Extract the (X, Y) coordinate from the center of the cell holding the provided text.  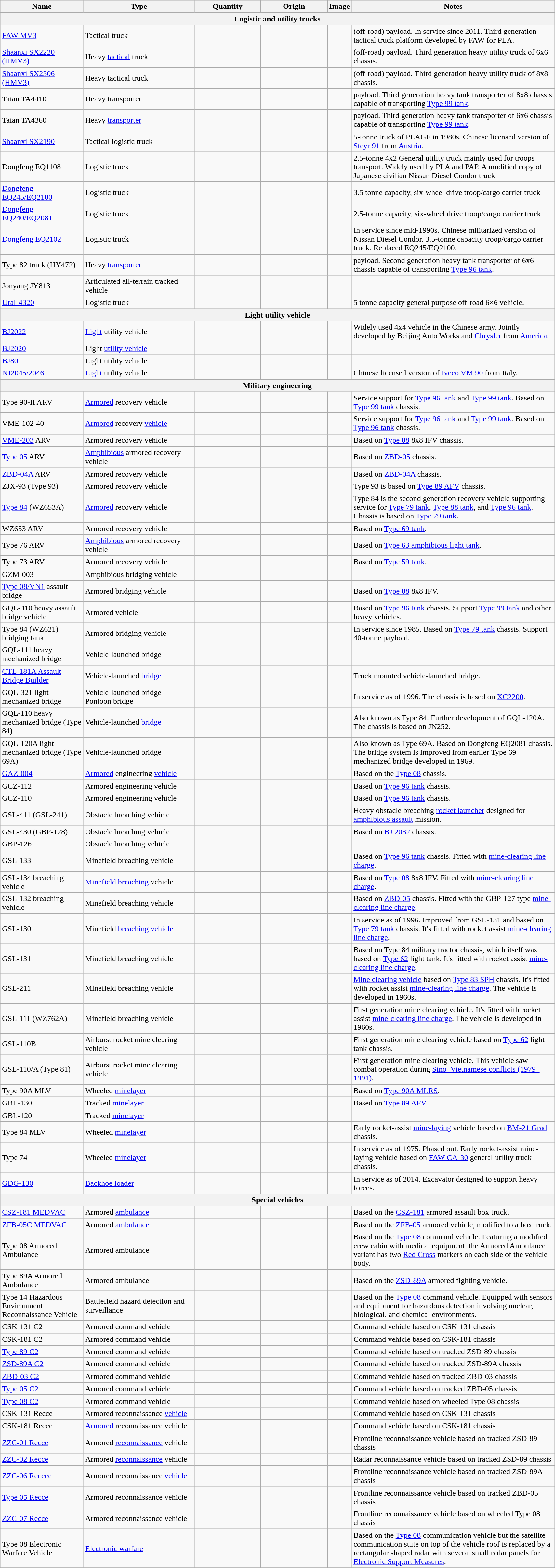
payload. Third generation heavy tank transporter of 8x8 chassis capable of transporting Type 99 tank. (453, 99)
Chinese licensed version of Iveco VM 90 from Italy. (453, 373)
payload. Third generation heavy tank transporter of 6x6 chassis capable of transporting Type 99 tank. (453, 120)
GSL-430 (GBP-128) (42, 832)
Also known as Type 84. Further development of GQL-120A. The chassis is based on JN252. (453, 722)
Based on Type 90A MLRS. (453, 1091)
Widely used 4x4 vehicle in the Chinese army. Jointly developed by Beijing Auto Works and Chrysler from America. (453, 332)
Type 73 ARV (42, 562)
GDG-130 (42, 1183)
Amphibious bridging vehicle (139, 574)
Based on Type 08 8x8 IFV. Fitted with mine-clearing line charge. (453, 882)
Electronic warfare (139, 1548)
Command vehicle based on wheeled Type 08 chassis (453, 1401)
GSL-110B (42, 1044)
Type 05 Recce (42, 1497)
Quantity (228, 7)
Shaanxi SX2220 (HMV3) (42, 57)
WZ653 ARV (42, 528)
Type 76 ARV (42, 545)
Mine clearing vehicle based on Type 83 SPH chassis. It's fitted with rocket assist mine-clearing line charge. The vehicle is developed in 1960s. (453, 988)
3.5 tonne capacity, six-wheel drive troop/cargo carrier truck (453, 192)
Shaanxi SX2190 (42, 141)
BJ2020 (42, 348)
BJ80 (42, 361)
Based on ZBD-04A chassis. (453, 474)
Also known as Type 69A. Based on Dongfeng EQ2081 chassis. The bridge system is improved from earlier Type 69 mechanized bridge developed in 1969. (453, 752)
Logistic and utility trucks (278, 19)
Type 08 C2 (42, 1401)
Command vehicle based on tracked ZSD-89A chassis (453, 1364)
Type 84 MLV (42, 1132)
Early rocket-assist mine-laying vehicle based on BM-21 Grad chassis. (453, 1132)
GSL-131 (42, 959)
GQL-110 heavy mechanized bridge (Type 84) (42, 722)
Type 90A MLV (42, 1091)
GSL-110/A (Type 81) (42, 1069)
payload. Second generation heavy tank transporter of 6x6 chassis capable of transporting Type 96 tank. (453, 265)
CSK-131 C2 (42, 1327)
Image (339, 7)
In service as of 1975. Phased out. Early rocket-assist mine-laying vehicle based on FAW CA-30 general utility truck chassis. (453, 1157)
Service support for Type 96 tank and Type 99 tank. Based on Type 99 tank chassis. (453, 402)
Dongfeng EQ240/EQ2081 (42, 213)
Based on Type 84 military tractor chassis, which itself was based on Type 62 light tank. It's fitted with rocket assist mine-clearing line charge. (453, 959)
Type 08 Armored Ambulance (42, 1250)
VME-102-40 (42, 423)
Armored vehicle (139, 612)
Type 89 C2 (42, 1352)
BJ2022 (42, 332)
Battlefield hazard detection and surveillance (139, 1306)
2.5-tonne capacity, six-wheel drive troop/cargo carrier truck (453, 213)
Type 05 C2 (42, 1389)
Based on ZBD-05 chassis. (453, 457)
ZBD-04A ARV (42, 474)
Dongfeng EQ2102 (42, 239)
Command vehicle based on tracked ZSD-89 chassis (453, 1352)
CTL-181A Assault Bridge Builder (42, 675)
CSZ-181 MEDVAC (42, 1212)
Name (42, 7)
Type 89A Armored Ambulance (42, 1280)
ZSD-89A C2 (42, 1364)
Heavy obstacle breaching rocket launcher designed for amphibious assault mission. (453, 815)
Ural-4320 (42, 303)
In service since mid-1990s. Chinese militarized version of Nissan Diesel Condor. 3.5-tonne capacity troop/cargo carrier truck. Replaced EQ245/EQ2100. (453, 239)
Dongfeng EQ245/EQ2100 (42, 192)
GSL-132 breaching vehicle (42, 903)
Based on Type 59 tank. (453, 562)
Based on Type 08 8x8 IFV. (453, 591)
Jonyang JY813 (42, 286)
Articulated all-terrain tracked vehicle (139, 286)
Based on the ZFB-05 armored vehicle, modified to a box truck. (453, 1225)
In service as of 1996. The chassis is based on XC2200. (453, 697)
GSL-411 (GSL-241) (42, 815)
Based on the ZSD-89A armored fighting vehicle. (453, 1280)
Taian TA4360 (42, 120)
GSL-111 (WZ762A) (42, 1018)
Frontline reconnaissance vehicle based on tracked ZBD-05 chassis (453, 1497)
Based on Type 96 tank chassis. Support Type 99 tank and other heavy vehicles. (453, 612)
In service as of 2014. Excavator designed to support heavy forces. (453, 1183)
Type 82 truck (HY472) (42, 265)
GBP-126 (42, 844)
Tactical truck (139, 36)
Based on Type 96 tank chassis. Fitted with mine-clearing line charge. (453, 861)
5 tonne capacity general purpose off-road 6×6 vehicle. (453, 303)
In service since 1985. Based on Type 79 tank chassis. Support 40-tonne payload. (453, 633)
Special vehicles (278, 1200)
Service support for Type 96 tank and Type 99 tank. Based on Type 96 tank chassis. (453, 423)
Type 84 (WZ621) bridging tank (42, 633)
Command vehicle based on tracked ZBD-05 chassis (453, 1389)
Based on Type 63 amphibious light tank. (453, 545)
CSK-181 C2 (42, 1339)
Type 74 (42, 1157)
ZJX-93 (Type 93) (42, 486)
GSL-134 breaching vehicle (42, 882)
ZZC-07 Recce (42, 1519)
GQL-111 heavy mechanized bridge (42, 655)
(off-road) payload. In service since 2011. Third generation tactical truck platform developed by FAW for PLA. (453, 36)
Tactical logistic truck (139, 141)
Based on Type 08 8x8 IFV chassis. (453, 440)
Backhoe loader (139, 1183)
Military engineering (278, 385)
Shaanxi SX2306 (HMV3) (42, 78)
GAZ-004 (42, 773)
GSL-211 (42, 988)
Based on Type 69 tank. (453, 528)
ZZC-01 Recce (42, 1443)
NJ2045/2046 (42, 373)
Radar reconnaissance vehicle based on tracked ZSD-89 chassis (453, 1459)
GZM-003 (42, 574)
Type 14 Hazardous Environment Reconnaissance Vehicle (42, 1306)
VME-203 ARV (42, 440)
Vehicle-launched bridgePontoon bridge (139, 697)
GCZ-112 (42, 786)
First generation mine clearing vehicle based on Type 62 light tank chassis. (453, 1044)
Type 08/VN1 assault bridge (42, 591)
GSL-130 (42, 929)
Based on BJ 2032 chassis. (453, 832)
In service as of 1996. Improved from GSL-131 and based on Type 79 tank chassis. It's fitted with rocket assist mine-clearing line charge. (453, 929)
(off-road) payload. Third generation heavy utility truck of 6x6 chassis. (453, 57)
Frontline reconnaissance vehicle based on tracked ZSD-89 chassis (453, 1443)
ZZC-06 Reccce (42, 1476)
ZZC-02 Recce (42, 1459)
GCZ-110 (42, 798)
GQL-321 light mechanized bridge (42, 697)
Origin (294, 7)
(off-road) payload. Third generation heavy utility truck of 8x8 chassis. (453, 78)
First generation mine clearing vehicle. This vehicle saw combat operation during Sino–Vietnamese conflicts (1979–1991). (453, 1069)
Frontline reconnaissance vehicle based on wheeled Type 08 chassis (453, 1519)
ZFB-05C MEDVAC (42, 1225)
Type 90-II ARV (42, 402)
Taian TA4410 (42, 99)
Based on the CSZ-181 armored assault box truck. (453, 1212)
Type 84 (WZ653A) (42, 507)
Based on Type 89 AFV (453, 1103)
Notes (453, 7)
5-tonne truck of PLAGF in 1980s. Chinese licensed version of Steyr 91 from Austria. (453, 141)
GBL-120 (42, 1115)
GBL-130 (42, 1103)
GQL-120A light mechanized bridge (Type 69A) (42, 752)
Based on the Type 08 chassis. (453, 773)
Type 08 Electronic Warfare Vehicle (42, 1548)
First generation mine clearing vehicle. It's fitted with rocket assist mine-clearing line charge. The vehicle is developed in 1960s. (453, 1018)
FAW MV3 (42, 36)
Based on ZBD-05 chassis. Fitted with the GBP-127 type mine-clearing line charge. (453, 903)
CSK-181 Recce (42, 1426)
Dongfeng EQ1108 (42, 167)
Type (139, 7)
Type 05 ARV (42, 457)
Truck mounted vehicle-launched bridge. (453, 675)
Type 93 is based on Type 89 AFV chassis. (453, 486)
Command vehicle based on tracked ZBD-03 chassis (453, 1376)
CSK-131 Recce (42, 1413)
GSL-133 (42, 861)
ZBD-03 C2 (42, 1376)
GQL-410 heavy assault bridge vehicle (42, 612)
Frontline reconnaissance vehicle based on tracked ZSD-89A chassis (453, 1476)
